From the cell containing the given text, extract its center point as (x, y) coordinate. 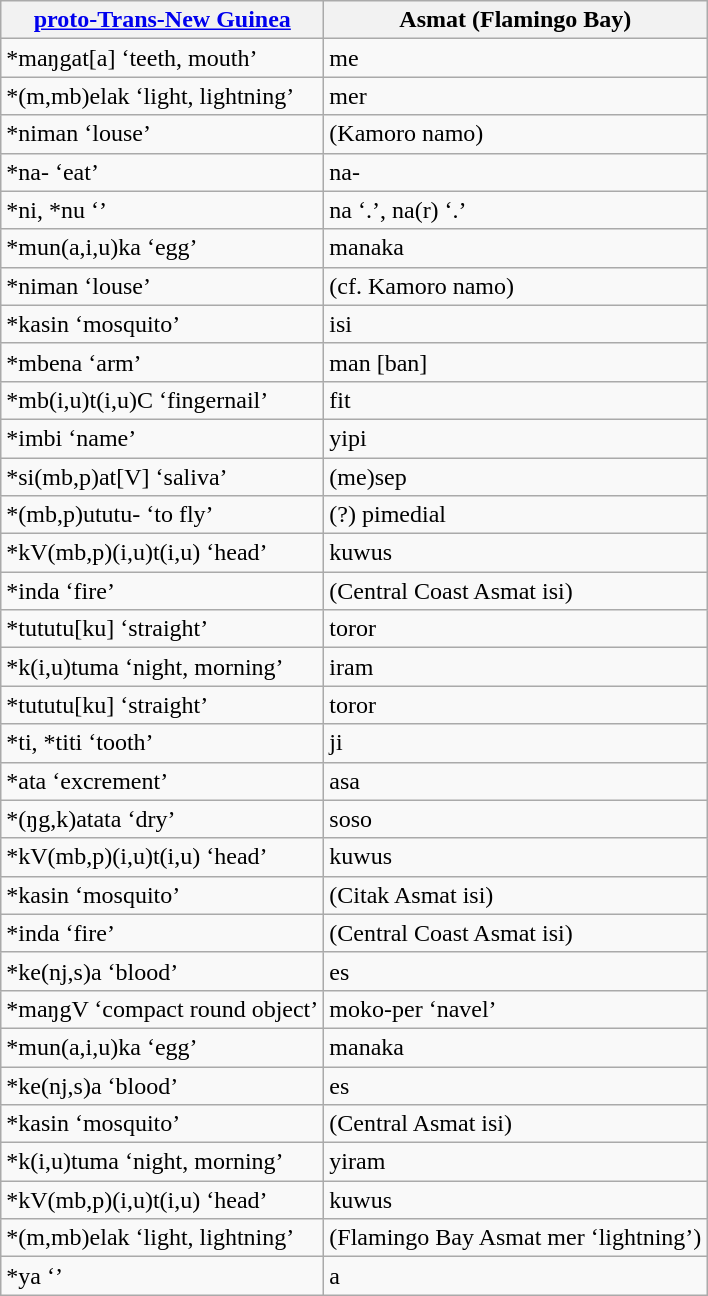
*(mb,p)ututu- ‘to fly’ (162, 515)
*(ŋg,k)atata ‘dry’ (162, 819)
*maŋgat[a] ‘teeth, mouth’ (162, 58)
*ni, *nu ‘’ (162, 210)
*si(mb,p)at[V] ‘saliva’ (162, 477)
soso (516, 819)
na ‘.’, na(r) ‘.’ (516, 210)
man [ban] (516, 362)
Asmat (Flamingo Bay) (516, 20)
*imbi ‘name’ (162, 438)
fit (516, 400)
(Flamingo Bay Asmat mer ‘lightning’) (516, 1238)
proto-Trans-New Guinea (162, 20)
*na- ‘eat’ (162, 172)
(me)sep (516, 477)
yipi (516, 438)
iram (516, 667)
asa (516, 781)
*ata ‘excrement’ (162, 781)
(Kamoro namo) (516, 134)
*mb(i,u)t(i,u)C ‘fingernail’ (162, 400)
me (516, 58)
(Central Asmat isi) (516, 1124)
a (516, 1276)
(?) pimedial (516, 515)
(cf. Kamoro namo) (516, 286)
isi (516, 324)
na- (516, 172)
mer (516, 96)
ji (516, 743)
*maŋgV ‘compact round object’ (162, 1009)
moko-per ‘navel’ (516, 1009)
(Citak Asmat isi) (516, 895)
*ti, *titi ‘tooth’ (162, 743)
*mbena ‘arm’ (162, 362)
*ya ‘’ (162, 1276)
yiram (516, 1162)
